Locate the cell with the specified text and output its [X, Y] center coordinate. 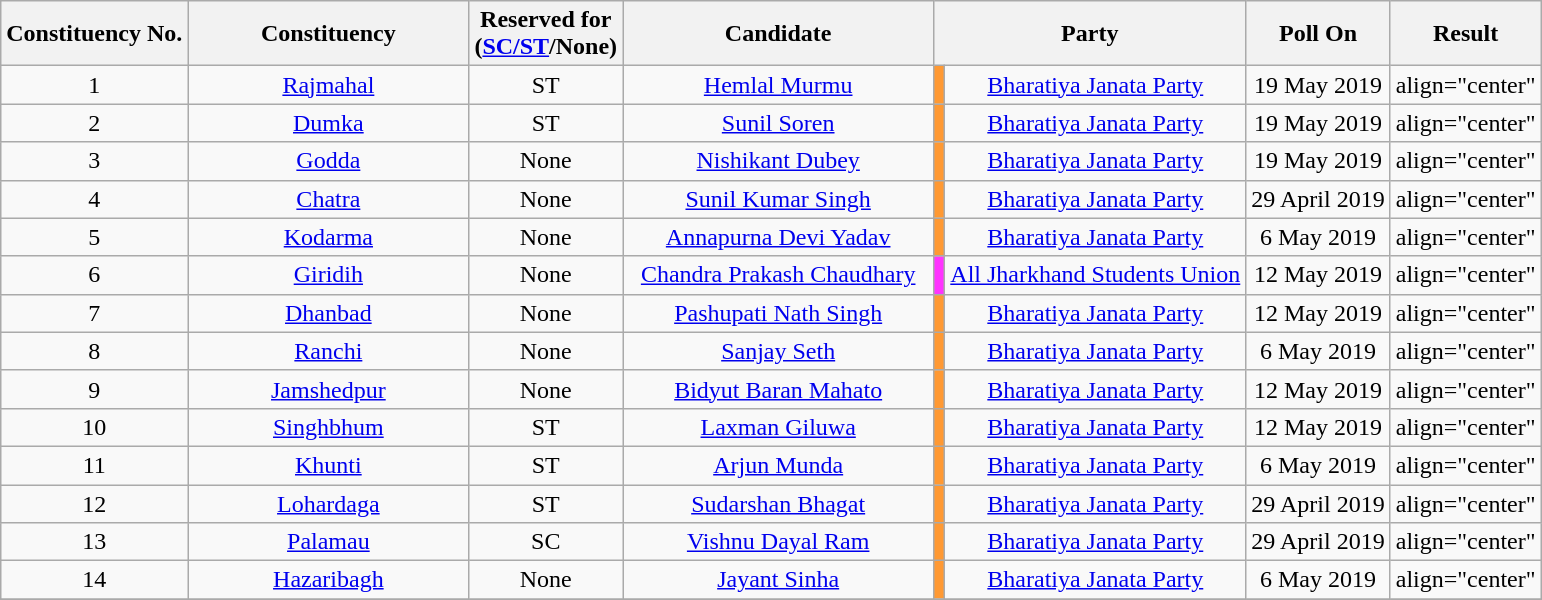
Hemlal Murmu [778, 85]
Constituency No. [94, 34]
Sanjay Seth [778, 351]
Pashupati Nath Singh [778, 313]
Candidate [778, 34]
Khunti [328, 465]
8 [94, 351]
Godda [328, 161]
Dumka [328, 123]
Dhanbad [328, 313]
3 [94, 161]
Rajmahal [328, 85]
Bidyut Baran Mahato [778, 389]
Giridih [328, 275]
Arjun Munda [778, 465]
Reserved for(SC/ST/None) [546, 34]
11 [94, 465]
Ranchi [328, 351]
Jayant Sinha [778, 580]
Lohardaga [328, 503]
Kodarma [328, 237]
Jamshedpur [328, 389]
2 [94, 123]
Annapurna Devi Yadav [778, 237]
Party [1090, 34]
Nishikant Dubey [778, 161]
Sunil Kumar Singh [778, 199]
10 [94, 427]
13 [94, 542]
Hazaribagh [328, 580]
Constituency [328, 34]
6 [94, 275]
9 [94, 389]
4 [94, 199]
Sudarshan Bhagat [778, 503]
12 [94, 503]
14 [94, 580]
Sunil Soren [778, 123]
SC [546, 542]
Chatra [328, 199]
1 [94, 85]
5 [94, 237]
Laxman Giluwa [778, 427]
Poll On [1318, 34]
All Jharkhand Students Union [1096, 275]
Chandra Prakash Chaudhary [778, 275]
Singhbhum [328, 427]
Vishnu Dayal Ram [778, 542]
Result [1466, 34]
7 [94, 313]
Palamau [328, 542]
